From the cell containing the given text, extract its center point as [X, Y] coordinate. 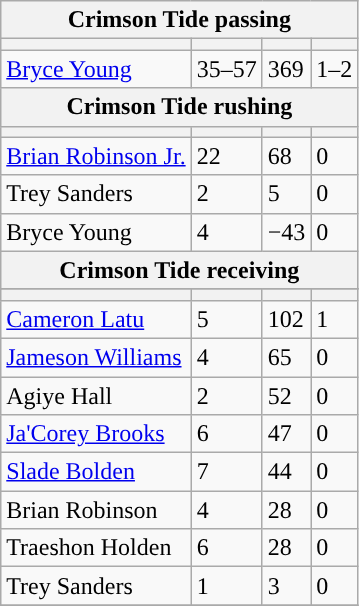
Crimson Tide receiving [180, 270]
65 [286, 357]
3 [286, 586]
Agiye Hall [96, 395]
35–57 [226, 69]
Slade Bolden [96, 472]
Traeshon Holden [96, 548]
1–2 [334, 69]
Brian Robinson [96, 510]
44 [286, 472]
Jameson Williams [96, 357]
22 [226, 156]
7 [226, 472]
Cameron Latu [96, 319]
Crimson Tide passing [180, 20]
369 [286, 69]
Brian Robinson Jr. [96, 156]
52 [286, 395]
Ja'Corey Brooks [96, 434]
68 [286, 156]
−43 [286, 232]
Crimson Tide rushing [180, 107]
102 [286, 319]
47 [286, 434]
